Find where the given text appears and provide that cell's center as [x, y] coordinate. 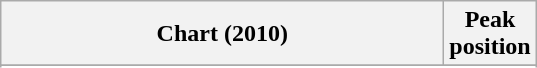
Peakposition [490, 34]
Chart (2010) [222, 34]
